Find where the given text appears and provide that cell's center as [x, y] coordinate. 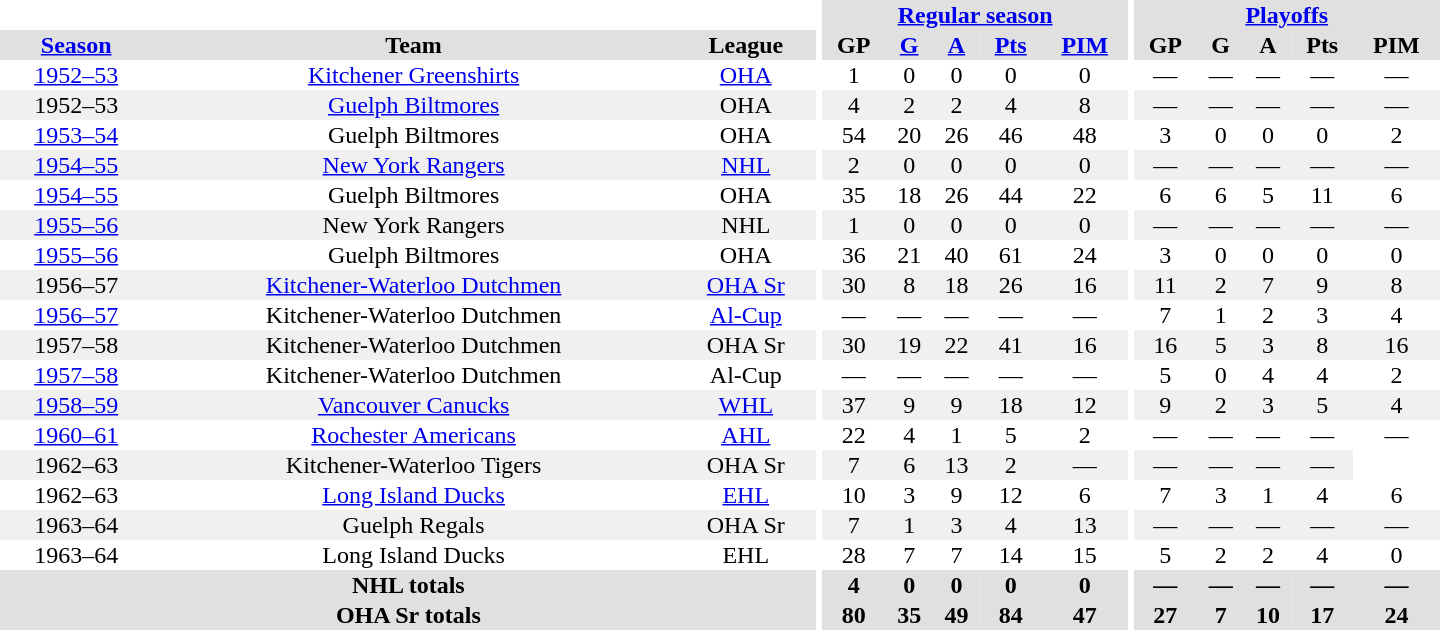
Guelph Regals [414, 525]
17 [1322, 615]
80 [854, 615]
27 [1166, 615]
WHL [746, 405]
AHL [746, 435]
61 [1010, 255]
47 [1084, 615]
28 [854, 555]
15 [1084, 555]
Team [414, 45]
49 [956, 615]
Playoffs [1287, 15]
21 [910, 255]
1958–59 [76, 405]
League [746, 45]
54 [854, 135]
37 [854, 405]
44 [1010, 195]
Regular season [975, 15]
1953–54 [76, 135]
84 [1010, 615]
Vancouver Canucks [414, 405]
48 [1084, 135]
46 [1010, 135]
14 [1010, 555]
OHA Sr totals [408, 615]
Kitchener-Waterloo Tigers [414, 465]
Kitchener Greenshirts [414, 75]
36 [854, 255]
41 [1010, 345]
1960–61 [76, 435]
Season [76, 45]
NHL totals [408, 585]
40 [956, 255]
20 [910, 135]
19 [910, 345]
Rochester Americans [414, 435]
